Extract the [X, Y] coordinate from the center of the cell holding the provided text.  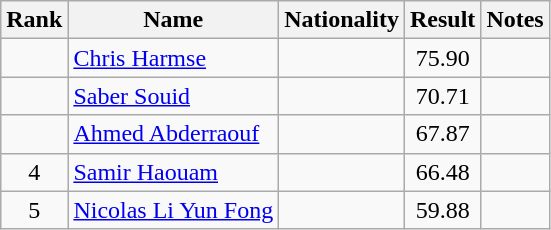
Saber Souid [174, 96]
75.90 [442, 58]
67.87 [442, 134]
Nationality [342, 20]
Rank [34, 20]
Result [442, 20]
59.88 [442, 210]
70.71 [442, 96]
Samir Haouam [174, 172]
5 [34, 210]
Name [174, 20]
Ahmed Abderraouf [174, 134]
Chris Harmse [174, 58]
Notes [515, 20]
4 [34, 172]
66.48 [442, 172]
Nicolas Li Yun Fong [174, 210]
